For the text-containing cell, return its midpoint in (X, Y) coordinate format. 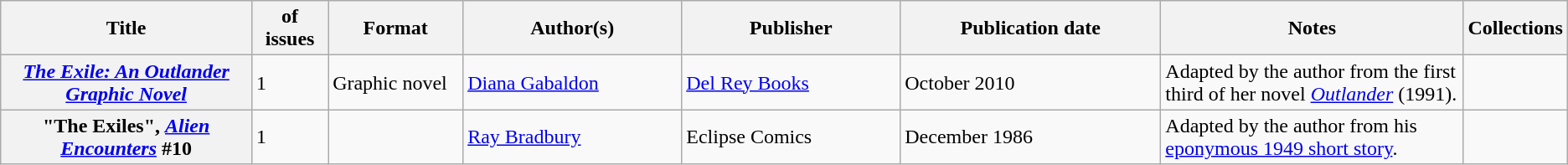
Author(s) (573, 28)
Ray Bradbury (573, 137)
Eclipse Comics (791, 137)
Title (126, 28)
Diana Gabaldon (573, 82)
Graphic novel (395, 82)
Adapted by the author from the first third of her novel Outlander (1991). (1312, 82)
Format (395, 28)
Notes (1312, 28)
December 1986 (1030, 137)
of issues (290, 28)
Publication date (1030, 28)
Del Rey Books (791, 82)
Publisher (791, 28)
"The Exiles", Alien Encounters #10 (126, 137)
Adapted by the author from his eponymous 1949 short story. (1312, 137)
Collections (1515, 28)
October 2010 (1030, 82)
The Exile: An Outlander Graphic Novel (126, 82)
